Search for the cell housing the specified text and yield its (X, Y) center coordinate. 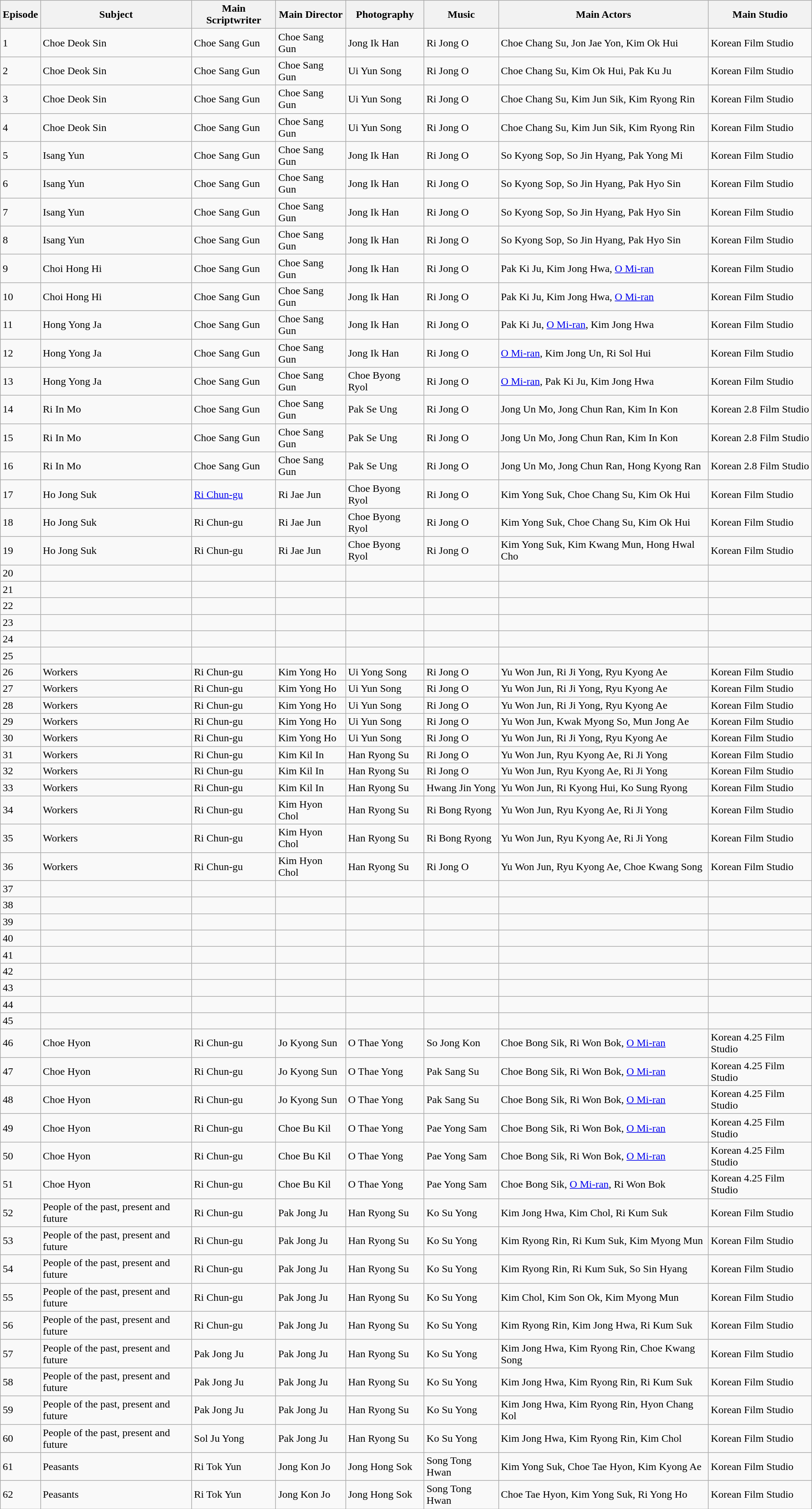
46 (20, 1044)
55 (20, 1297)
Yu Won Jun, Ryu Kyong Ae, Choe Kwang Song (603, 867)
7 (20, 212)
35 (20, 838)
Choe Chang Su, Jon Jae Yon, Kim Ok Hui (603, 43)
37 (20, 889)
Yu Won Jun, Kwak Myong So, Mun Jong Ae (603, 722)
9 (20, 268)
Music (462, 15)
18 (20, 522)
53 (20, 1241)
2 (20, 71)
56 (20, 1326)
33 (20, 788)
62 (20, 1495)
32 (20, 771)
48 (20, 1100)
Jong Un Mo, Jong Chun Ran, Hong Kyong Ran (603, 466)
Kim Jong Hwa, Kim Chol, Ri Kum Suk (603, 1213)
54 (20, 1269)
24 (20, 639)
Main Studio (760, 15)
Kim Yong Suk, Choe Tae Hyon, Kim Kyong Ae (603, 1467)
Sol Ju Yong (234, 1438)
Yu Won Jun, Ri Kyong Hui, Ko Sung Ryong (603, 788)
52 (20, 1213)
3 (20, 99)
So Kyong Sop, So Jin Hyang, Pak Yong Mi (603, 155)
Kim Ryong Rin, Ri Kum Suk, Kim Myong Mun (603, 1241)
19 (20, 551)
21 (20, 589)
58 (20, 1382)
38 (20, 905)
23 (20, 622)
20 (20, 573)
41 (20, 955)
6 (20, 184)
43 (20, 988)
22 (20, 606)
Kim Ryong Rin, Kim Jong Hwa, Ri Kum Suk (603, 1326)
1 (20, 43)
Episode (20, 15)
13 (20, 382)
Main Actors (603, 15)
Choe Bong Sik, O Mi-ran, Ri Won Bok (603, 1184)
Kim Jong Hwa, Kim Ryong Rin, Ri Kum Suk (603, 1382)
Kim Yong Suk, Kim Kwang Mun, Hong Hwal Cho (603, 551)
61 (20, 1467)
10 (20, 297)
17 (20, 494)
44 (20, 1004)
60 (20, 1438)
Kim Jong Hwa, Kim Ryong Rin, Choe Kwang Song (603, 1353)
Choe Tae Hyon, Kim Yong Suk, Ri Yong Ho (603, 1495)
42 (20, 971)
27 (20, 688)
45 (20, 1021)
5 (20, 155)
Kim Chol, Kim Son Ok, Kim Myong Mun (603, 1297)
16 (20, 466)
50 (20, 1156)
Kim Jong Hwa, Kim Ryong Rin, Hyon Chang Kol (603, 1410)
29 (20, 722)
Photography (385, 15)
15 (20, 438)
Main Director (311, 15)
Main Scriptwriter (234, 15)
Subject (116, 15)
31 (20, 755)
25 (20, 655)
O Mi-ran, Kim Jong Un, Ri Sol Hui (603, 353)
30 (20, 738)
28 (20, 705)
57 (20, 1353)
Ui Yong Song (385, 672)
Kim Jong Hwa, Kim Ryong Rin, Kim Chol (603, 1438)
Kim Ryong Rin, Ri Kum Suk, So Sin Hyang (603, 1269)
26 (20, 672)
Hwang Jin Yong (462, 788)
34 (20, 810)
Pak Ki Ju, O Mi-ran, Kim Jong Hwa (603, 324)
14 (20, 409)
12 (20, 353)
40 (20, 938)
4 (20, 128)
59 (20, 1410)
O Mi-ran, Pak Ki Ju, Kim Jong Hwa (603, 382)
49 (20, 1128)
51 (20, 1184)
8 (20, 240)
36 (20, 867)
Choe Chang Su, Kim Ok Hui, Pak Ku Ju (603, 71)
39 (20, 922)
11 (20, 324)
So Jong Kon (462, 1044)
47 (20, 1071)
